Identify which cell holds the provided text, then report its (X, Y) central coordinate. 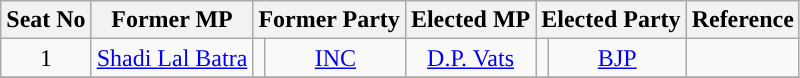
Reference (742, 20)
Former MP (172, 20)
Former Party (330, 20)
Elected Party (611, 20)
1 (46, 58)
Elected MP (470, 20)
INC (335, 58)
Shadi Lal Batra (172, 58)
Seat No (46, 20)
BJP (617, 58)
D.P. Vats (470, 58)
